Locate the cell with the specified text and output its (x, y) center coordinate. 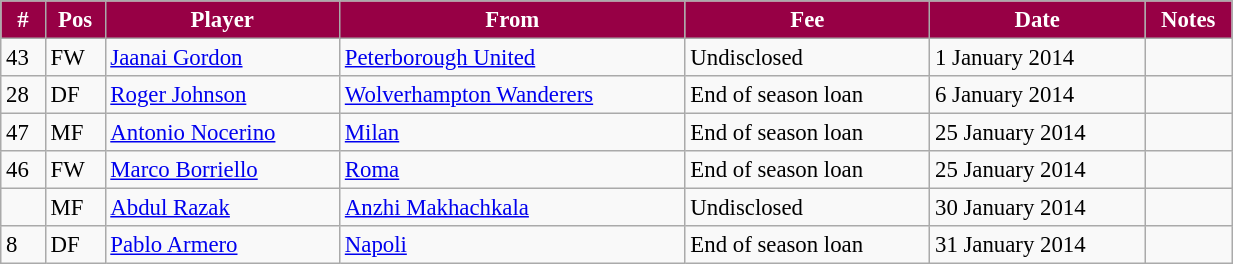
# (24, 20)
1 January 2014 (1038, 58)
Player (222, 20)
From (513, 20)
Milan (513, 133)
Peterborough United (513, 58)
Marco Borriello (222, 170)
Napoli (513, 245)
Antonio Nocerino (222, 133)
31 January 2014 (1038, 245)
46 (24, 170)
28 (24, 95)
Wolverhampton Wanderers (513, 95)
Anzhi Makhachkala (513, 208)
30 January 2014 (1038, 208)
Pos (75, 20)
Roma (513, 170)
Date (1038, 20)
Jaanai Gordon (222, 58)
Pablo Armero (222, 245)
Fee (808, 20)
6 January 2014 (1038, 95)
43 (24, 58)
Notes (1188, 20)
Abdul Razak (222, 208)
Roger Johnson (222, 95)
8 (24, 245)
47 (24, 133)
